From the cell containing the given text, extract its center point as [x, y] coordinate. 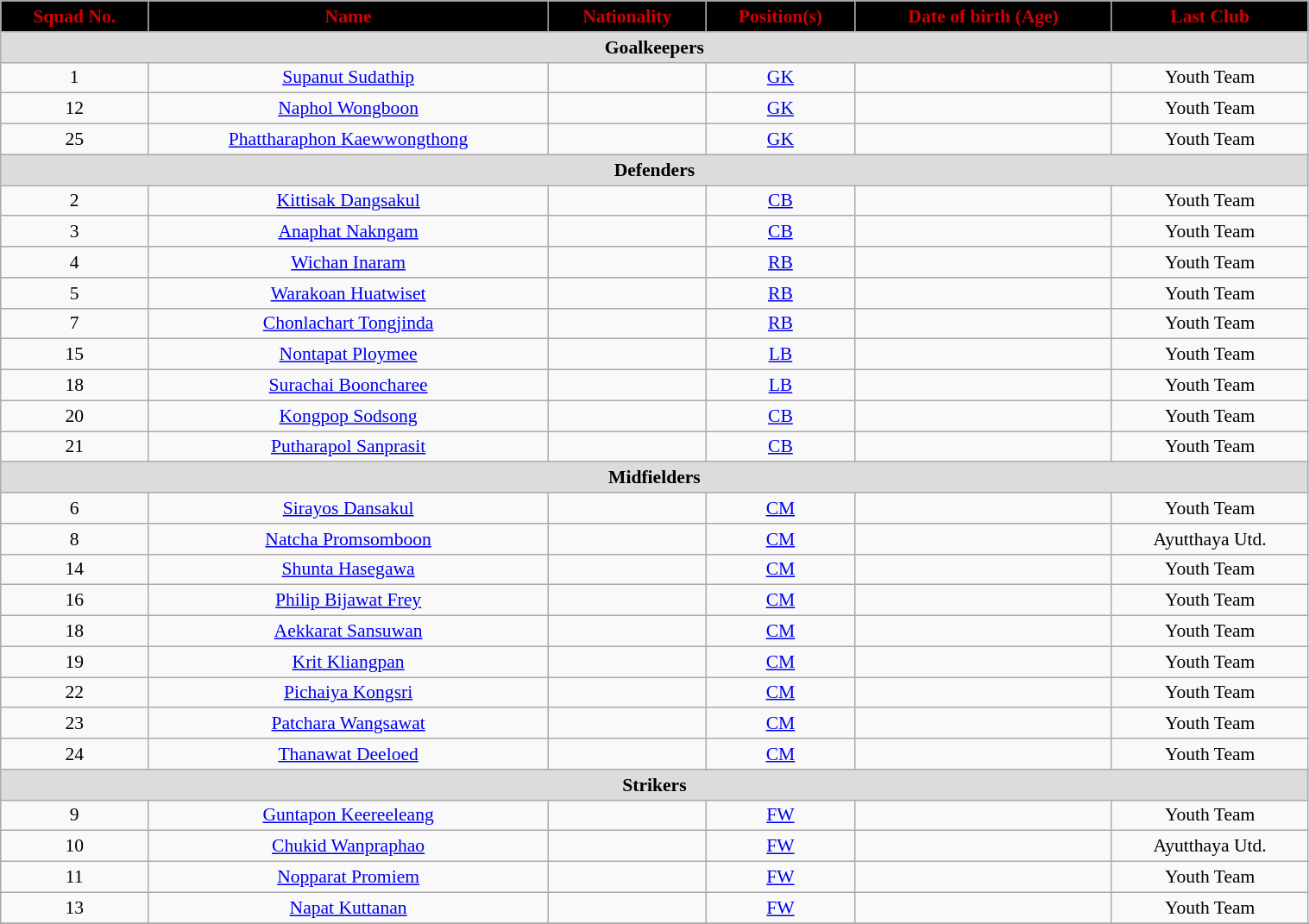
Goalkeepers [654, 47]
24 [74, 754]
Last Club [1210, 16]
Wichan Inaram [349, 262]
10 [74, 846]
Pichaiya Kongsri [349, 693]
Thanawat Deeloed [349, 754]
Warakoan Huatwiset [349, 293]
23 [74, 724]
8 [74, 539]
Napat Kuttanan [349, 908]
7 [74, 324]
Nationality [626, 16]
Position(s) [780, 16]
Strikers [654, 785]
Kongpop Sodsong [349, 416]
22 [74, 693]
Squad No. [74, 16]
Chukid Wanpraphao [349, 846]
Nontapat Ploymee [349, 355]
Shunta Hasegawa [349, 569]
15 [74, 355]
16 [74, 600]
Surachai Booncharee [349, 386]
Defenders [654, 170]
11 [74, 877]
21 [74, 447]
14 [74, 569]
Sirayos Dansakul [349, 508]
Krit Kliangpan [349, 662]
Natcha Promsomboon [349, 539]
4 [74, 262]
Anaphat Nakngam [349, 232]
Aekkarat Sansuwan [349, 632]
Naphol Wongboon [349, 109]
19 [74, 662]
Nopparat Promiem [349, 877]
Philip Bijawat Frey [349, 600]
3 [74, 232]
1 [74, 78]
Midfielders [654, 478]
20 [74, 416]
Patchara Wangsawat [349, 724]
Supanut Sudathip [349, 78]
5 [74, 293]
Phattharaphon Kaewwongthong [349, 140]
13 [74, 908]
Name [349, 16]
12 [74, 109]
9 [74, 815]
2 [74, 201]
Putharapol Sanprasit [349, 447]
Date of birth (Age) [984, 16]
6 [74, 508]
Guntapon Keereeleang [349, 815]
25 [74, 140]
Kittisak Dangsakul [349, 201]
Chonlachart Tongjinda [349, 324]
